Locate the cell with the specified text and output its (X, Y) center coordinate. 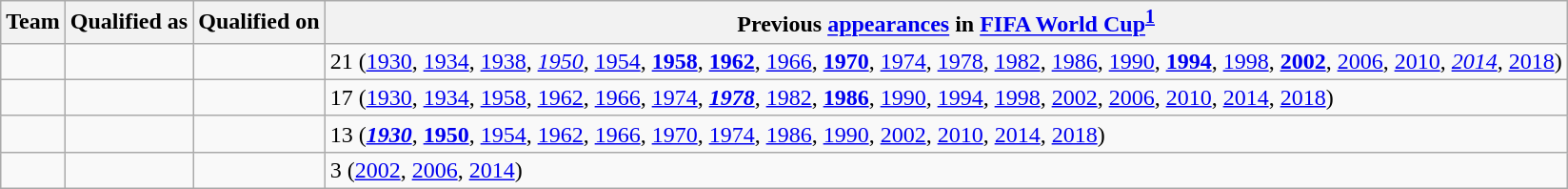
21 (1930, 1934, 1938, 1950, 1954, 1958, 1962, 1966, 1970, 1974, 1978, 1982, 1986, 1990, 1994, 1998, 2002, 2006, 2010, 2014, 2018) (946, 61)
Team (33, 23)
17 (1930, 1934, 1958, 1962, 1966, 1974, 1978, 1982, 1986, 1990, 1994, 1998, 2002, 2006, 2010, 2014, 2018) (946, 97)
Qualified as (129, 23)
Previous appearances in FIFA World Cup1 (946, 23)
Qualified on (259, 23)
3 (2002, 2006, 2014) (946, 170)
13 (1930, 1950, 1954, 1962, 1966, 1970, 1974, 1986, 1990, 2002, 2010, 2014, 2018) (946, 134)
